Capture the cell that displays the provided text and extract its [X, Y] central coordinate. 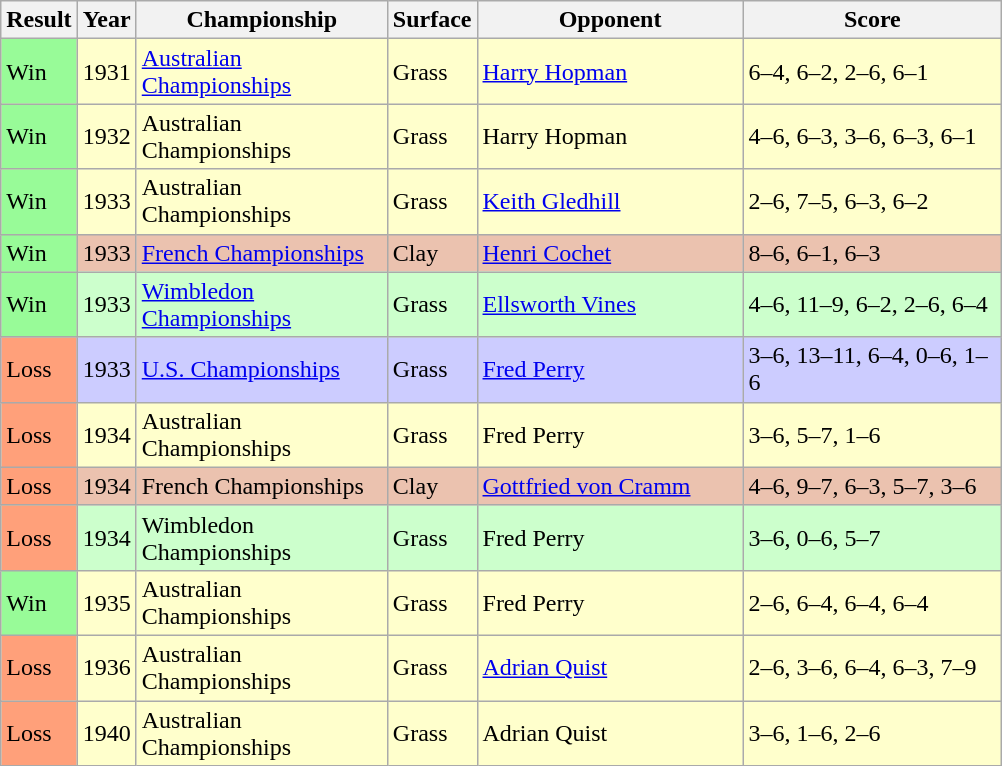
Championship [262, 20]
Surface [432, 20]
3–6, 0–6, 5–7 [872, 538]
4–6, 11–9, 6–2, 2–6, 6–4 [872, 304]
2–6, 3–6, 6–4, 6–3, 7–9 [872, 668]
1935 [106, 602]
3–6, 1–6, 2–6 [872, 732]
4–6, 6–3, 3–6, 6–3, 6–1 [872, 136]
Score [872, 20]
1932 [106, 136]
2–6, 7–5, 6–3, 6–2 [872, 202]
1936 [106, 668]
Gottfried von Cramm [610, 486]
8–6, 6–1, 6–3 [872, 253]
3–6, 5–7, 1–6 [872, 434]
Opponent [610, 20]
Henri Cochet [610, 253]
1940 [106, 732]
Ellsworth Vines [610, 304]
Year [106, 20]
3–6, 13–11, 6–4, 0–6, 1–6 [872, 370]
2–6, 6–4, 6–4, 6–4 [872, 602]
1931 [106, 72]
4–6, 9–7, 6–3, 5–7, 3–6 [872, 486]
U.S. Championships [262, 370]
Result [39, 20]
Keith Gledhill [610, 202]
6–4, 6–2, 2–6, 6–1 [872, 72]
